Return the [x, y] coordinate for the center point of the cell that contains the specified text.  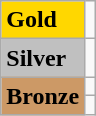
Bronze [43, 96]
Silver [43, 58]
Gold [43, 20]
